Scan for the cell matching the given text and deliver its [X, Y] coordinate at center. 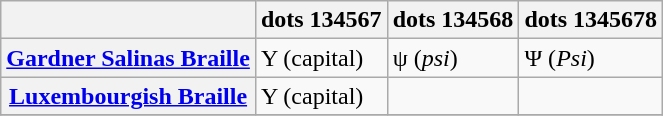
Gardner Salinas Braille [128, 58]
dots 134568 [453, 20]
ψ (psi) [453, 58]
Ψ (Psi) [591, 58]
dots 134567 [321, 20]
Luxembourgish Braille [128, 96]
dots 1345678 [591, 20]
